Return [x, y] of the center of cell containing provided text 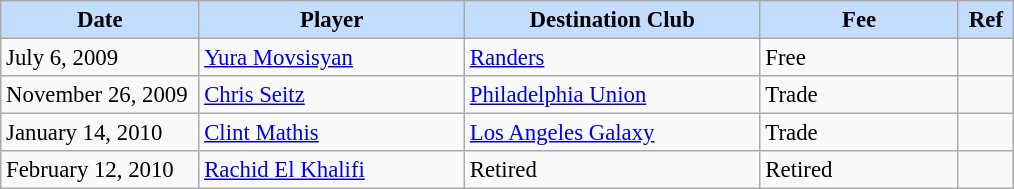
January 14, 2010 [100, 133]
November 26, 2009 [100, 95]
Player [332, 20]
Los Angeles Galaxy [612, 133]
Chris Seitz [332, 95]
Free [859, 58]
Date [100, 20]
February 12, 2010 [100, 170]
Fee [859, 20]
Ref [986, 20]
Destination Club [612, 20]
Yura Movsisyan [332, 58]
Clint Mathis [332, 133]
Randers [612, 58]
Rachid El Khalifi [332, 170]
July 6, 2009 [100, 58]
Philadelphia Union [612, 95]
